Return the (x, y) coordinate for the center point of the cell that contains the specified text.  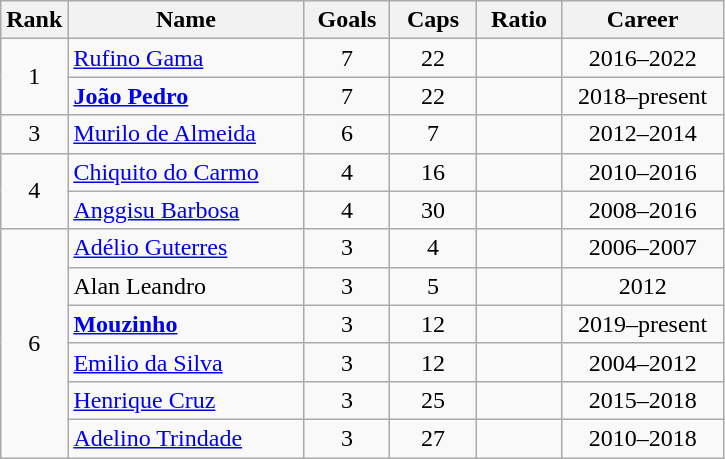
Chiquito do Carmo (186, 172)
Rufino Gama (186, 58)
2010–2018 (642, 438)
27 (433, 438)
25 (433, 400)
2012–2014 (642, 134)
Mouzinho (186, 324)
Career (642, 20)
2012 (642, 286)
João Pedro (186, 96)
Caps (433, 20)
Anggisu Barbosa (186, 210)
2015–2018 (642, 400)
Murilo de Almeida (186, 134)
Adelino Trindade (186, 438)
2018–present (642, 96)
Rank (34, 20)
2006–2007 (642, 248)
Ratio (519, 20)
Name (186, 20)
Goals (347, 20)
Henrique Cruz (186, 400)
Adélio Guterres (186, 248)
2019–present (642, 324)
1 (34, 77)
30 (433, 210)
2004–2012 (642, 362)
2008–2016 (642, 210)
16 (433, 172)
2016–2022 (642, 58)
Alan Leandro (186, 286)
Emilio da Silva (186, 362)
2010–2016 (642, 172)
5 (433, 286)
